Detect which cell encompasses the target text, then output its [x, y] center coordinate. 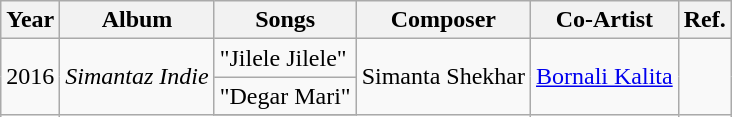
2016 [30, 77]
Co-Artist [605, 20]
Songs [285, 20]
Simantaz Indie [137, 77]
Composer [443, 20]
"Degar Mari" [285, 96]
Bornali Kalita [605, 77]
Year [30, 20]
Simanta Shekhar [443, 77]
Ref. [704, 20]
"Jilele Jilele" [285, 58]
Album [137, 20]
